Detect which cell encompasses the target text, then output its (x, y) center coordinate. 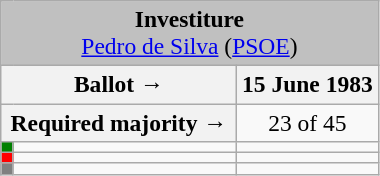
23 of 45 (308, 122)
InvestiturePedro de Silva (PSOE) (190, 32)
Required majority → (119, 122)
15 June 1983 (308, 84)
Ballot → (119, 84)
